Output the (X, Y) coordinate of the center of the cell containing the given text.  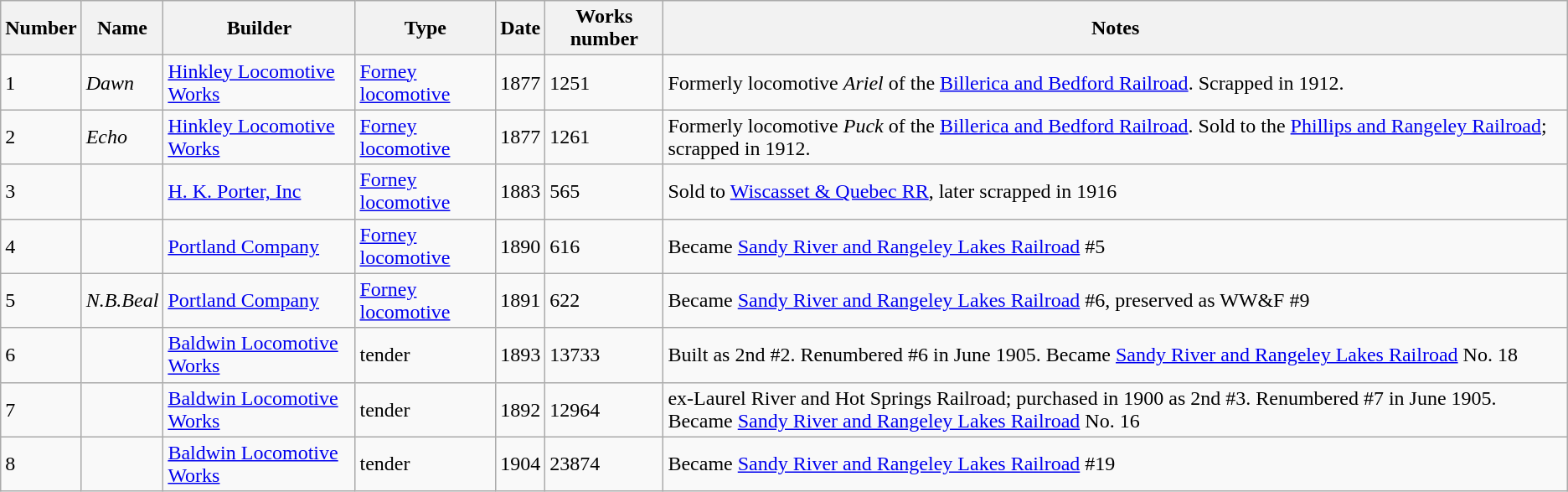
12964 (605, 409)
Works number (605, 28)
Became Sandy River and Rangeley Lakes Railroad #6, preserved as WW&F #9 (1116, 300)
H. K. Porter, Inc (260, 191)
4 (41, 246)
Echo (122, 137)
Builder (260, 28)
Sold to Wiscasset & Quebec RR, later scrapped in 1916 (1116, 191)
Notes (1116, 28)
1893 (521, 355)
Date (521, 28)
3 (41, 191)
13733 (605, 355)
Formerly locomotive Ariel of the Billerica and Bedford Railroad. Scrapped in 1912. (1116, 82)
8 (41, 464)
Became Sandy River and Rangeley Lakes Railroad #5 (1116, 246)
7 (41, 409)
Name (122, 28)
2 (41, 137)
N.B.Beal (122, 300)
1261 (605, 137)
23874 (605, 464)
622 (605, 300)
1883 (521, 191)
616 (605, 246)
1251 (605, 82)
Became Sandy River and Rangeley Lakes Railroad #19 (1116, 464)
Formerly locomotive Puck of the Billerica and Bedford Railroad. Sold to the Phillips and Rangeley Railroad; scrapped in 1912. (1116, 137)
565 (605, 191)
Type (426, 28)
Number (41, 28)
6 (41, 355)
1892 (521, 409)
1 (41, 82)
Dawn (122, 82)
1904 (521, 464)
5 (41, 300)
1890 (521, 246)
Built as 2nd #2. Renumbered #6 in June 1905. Became Sandy River and Rangeley Lakes Railroad No. 18 (1116, 355)
1891 (521, 300)
